Capture the cell that displays the provided text and extract its (x, y) central coordinate. 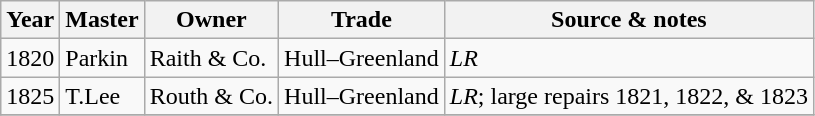
T.Lee (102, 96)
LR; large repairs 1821, 1822, & 1823 (628, 96)
Trade (362, 20)
1825 (30, 96)
Parkin (102, 58)
1820 (30, 58)
LR (628, 58)
Source & notes (628, 20)
Master (102, 20)
Owner (211, 20)
Raith & Co. (211, 58)
Year (30, 20)
Routh & Co. (211, 96)
